Output the (x, y) coordinate of the center of the cell containing the given text.  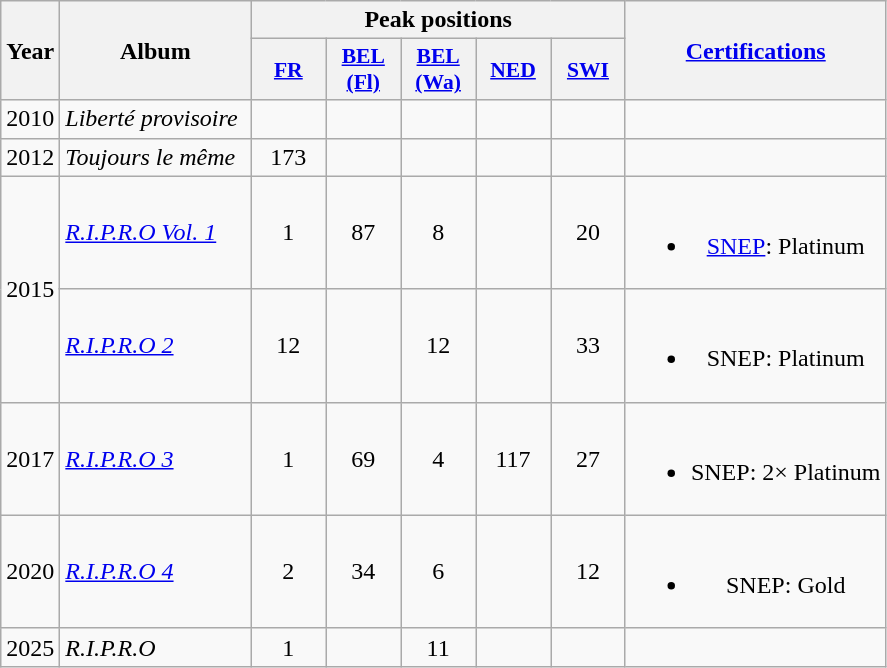
R.I.P.R.O 4 (156, 572)
2017 (30, 458)
Toujours le même (156, 157)
2015 (30, 289)
SNEP: Gold (756, 572)
SWI (588, 70)
27 (588, 458)
6 (438, 572)
Certifications (756, 50)
2 (288, 572)
R.I.P.R.O (156, 647)
69 (364, 458)
2012 (30, 157)
Liberté provisoire (156, 119)
20 (588, 232)
R.I.P.R.O 3 (156, 458)
Peak positions (438, 20)
33 (588, 346)
BEL (Fl) (364, 70)
2025 (30, 647)
4 (438, 458)
87 (364, 232)
117 (514, 458)
8 (438, 232)
BEL (Wa) (438, 70)
173 (288, 157)
SNEP: 2× Platinum (756, 458)
2010 (30, 119)
Album (156, 50)
Year (30, 50)
R.I.P.R.O 2 (156, 346)
2020 (30, 572)
FR (288, 70)
34 (364, 572)
NED (514, 70)
R.I.P.R.O Vol. 1 (156, 232)
11 (438, 647)
